Extract the (x, y) coordinate from the center of the cell holding the provided text.  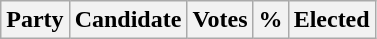
Party (35, 20)
Candidate (128, 20)
Votes (220, 20)
Elected (332, 20)
% (270, 20)
